Find where the given text appears and provide that cell's center as [x, y] coordinate. 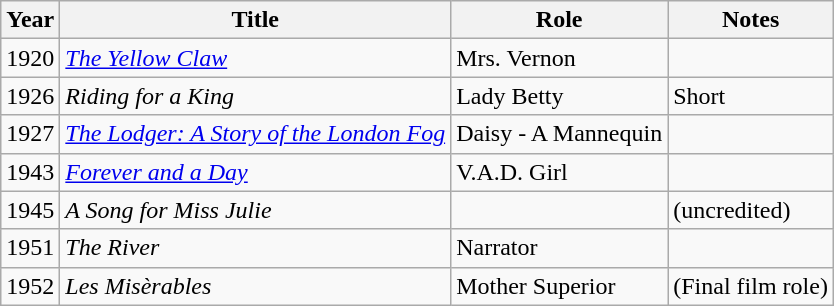
Year [30, 20]
Les Misèrables [256, 286]
1943 [30, 172]
The Yellow Claw [256, 58]
The Lodger: A Story of the London Fog [256, 134]
Riding for a King [256, 96]
1927 [30, 134]
1951 [30, 248]
A Song for Miss Julie [256, 210]
1920 [30, 58]
V.A.D. Girl [560, 172]
(Final film role) [751, 286]
1926 [30, 96]
1945 [30, 210]
Daisy - A Mannequin [560, 134]
Narrator [560, 248]
Title [256, 20]
Mrs. Vernon [560, 58]
Mother Superior [560, 286]
The River [256, 248]
Short [751, 96]
(uncredited) [751, 210]
1952 [30, 286]
Lady Betty [560, 96]
Notes [751, 20]
Forever and a Day [256, 172]
Role [560, 20]
